Locate the cell with the specified text and output its (X, Y) center coordinate. 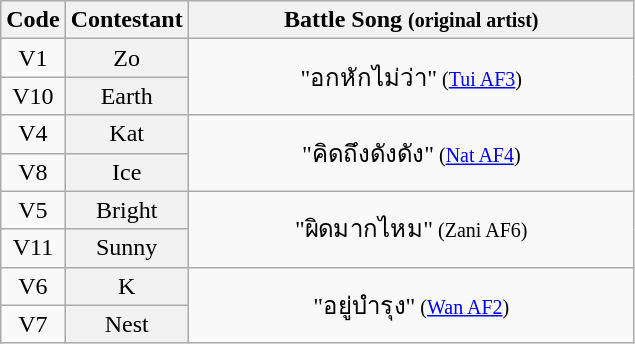
V6 (33, 286)
Sunny (126, 248)
Bright (126, 210)
V10 (33, 96)
V4 (33, 134)
V11 (33, 248)
Kat (126, 134)
Battle Song (original artist) (411, 20)
Ice (126, 172)
K (126, 286)
V5 (33, 210)
Earth (126, 96)
Code (33, 20)
Contestant (126, 20)
Nest (126, 324)
V8 (33, 172)
Zo (126, 58)
"คิดถึงดังดัง" (Nat AF4) (411, 153)
V7 (33, 324)
"ผิดมากไหม" (Zani AF6) (411, 229)
V1 (33, 58)
"อกหักไม่ว่า" (Tui AF3) (411, 77)
"อยู่บำรุง" (Wan AF2) (411, 305)
